Extract the [X, Y] coordinate from the center of the cell holding the provided text.  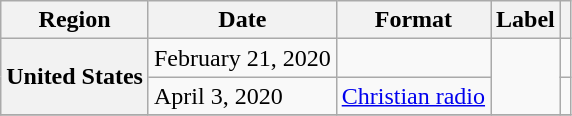
February 21, 2020 [242, 58]
Region [75, 20]
Format [413, 20]
April 3, 2020 [242, 96]
Date [242, 20]
Christian radio [413, 96]
United States [75, 77]
Label [526, 20]
